Identify which cell holds the provided text, then report its (x, y) central coordinate. 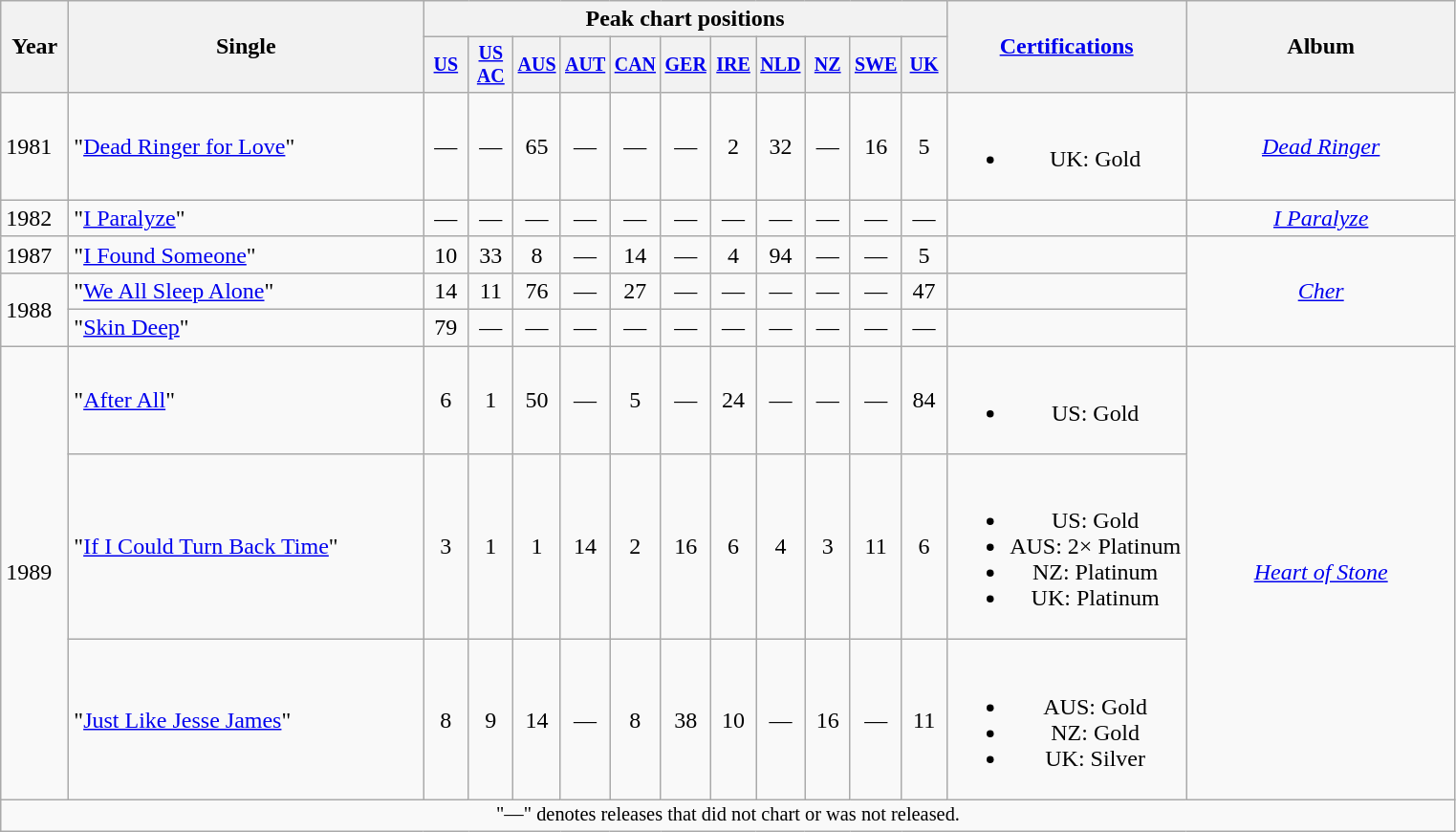
"Just Like Jesse James" (247, 719)
"After All" (247, 400)
GER (686, 65)
84 (924, 400)
"—" denotes releases that did not chart or was not released. (728, 816)
AUS: GoldNZ: GoldUK: Silver (1067, 719)
"Skin Deep" (247, 328)
79 (445, 328)
UK (924, 65)
9 (491, 719)
1987 (34, 254)
76 (537, 291)
"Dead Ringer for Love" (247, 145)
27 (635, 291)
32 (781, 145)
AUS (537, 65)
US: Gold (1067, 400)
"We All Sleep Alone" (247, 291)
Certifications (1067, 47)
Album (1321, 47)
I Paralyze (1321, 218)
Single (247, 47)
Cher (1321, 291)
33 (491, 254)
UK: Gold (1067, 145)
1981 (34, 145)
"I Found Someone" (247, 254)
US AC (491, 65)
47 (924, 291)
AUT (585, 65)
94 (781, 254)
50 (537, 400)
NZ (828, 65)
SWE (876, 65)
38 (686, 719)
"If I Could Turn Back Time" (247, 547)
"I Paralyze" (247, 218)
Dead Ringer (1321, 145)
1988 (34, 309)
Heart of Stone (1321, 573)
CAN (635, 65)
US (445, 65)
US: GoldAUS: 2× PlatinumNZ: PlatinumUK: Platinum (1067, 547)
NLD (781, 65)
1982 (34, 218)
24 (734, 400)
Year (34, 47)
1989 (34, 573)
65 (537, 145)
Peak chart positions (685, 19)
IRE (734, 65)
